Detect which cell encompasses the target text, then output its [x, y] center coordinate. 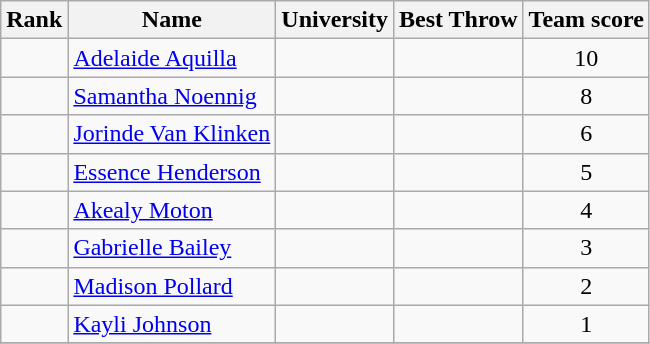
Gabrielle Bailey [172, 248]
10 [586, 58]
Team score [586, 20]
Madison Pollard [172, 286]
Rank [34, 20]
Best Throw [459, 20]
University [335, 20]
Essence Henderson [172, 172]
2 [586, 286]
6 [586, 134]
4 [586, 210]
Jorinde Van Klinken [172, 134]
8 [586, 96]
Kayli Johnson [172, 324]
3 [586, 248]
Akealy Moton [172, 210]
Adelaide Aquilla [172, 58]
Name [172, 20]
1 [586, 324]
Samantha Noennig [172, 96]
5 [586, 172]
